Extract the (X, Y) coordinate from the center of the cell holding the provided text.  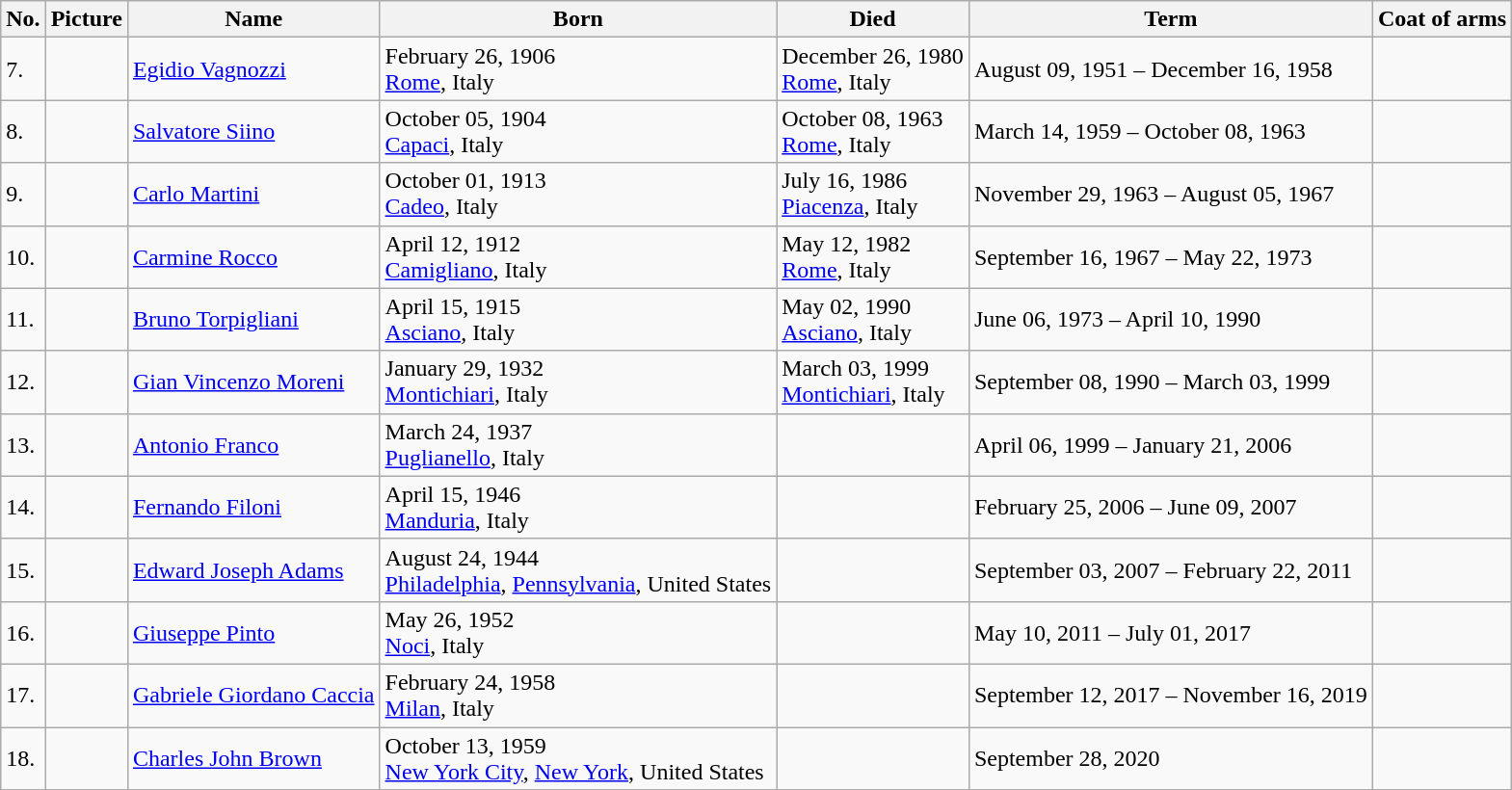
9. (23, 195)
September 08, 1990 – March 03, 1999 (1170, 382)
May 26, 1952 Noci, Italy (578, 632)
Coat of arms (1442, 19)
15. (23, 570)
September 16, 1967 – May 22, 1973 (1170, 256)
February 26, 1906 Rome, Italy (578, 69)
November 29, 1963 – August 05, 1967 (1170, 195)
13. (23, 445)
February 24, 1958 Milan, Italy (578, 696)
10. (23, 256)
December 26, 1980 Rome, Italy (873, 69)
July 16, 1986 Piacenza, Italy (873, 195)
Name (253, 19)
October 01, 1913 Cadeo, Italy (578, 195)
June 06, 1973 – April 10, 1990 (1170, 320)
16. (23, 632)
May 02, 1990 Asciano, Italy (873, 320)
February 25, 2006 – June 09, 2007 (1170, 507)
Carmine Rocco (253, 256)
March 24, 1937 Puglianello, Italy (578, 445)
Gabriele Giordano Caccia (253, 696)
14. (23, 507)
Died (873, 19)
January 29, 1932 Montichiari, Italy (578, 382)
Antonio Franco (253, 445)
Carlo Martini (253, 195)
Salvatore Siino (253, 131)
October 05, 1904 Capaci, Italy (578, 131)
Born (578, 19)
April 15, 1946 Manduria, Italy (578, 507)
October 13, 1959 New York City, New York, United States (578, 757)
April 12, 1912 Camigliano, Italy (578, 256)
Edward Joseph Adams (253, 570)
April 06, 1999 – January 21, 2006 (1170, 445)
Giuseppe Pinto (253, 632)
May 12, 1982 Rome, Italy (873, 256)
September 12, 2017 – November 16, 2019 (1170, 696)
May 10, 2011 – July 01, 2017 (1170, 632)
August 09, 1951 – December 16, 1958 (1170, 69)
Charles John Brown (253, 757)
18. (23, 757)
7. (23, 69)
Bruno Torpigliani (253, 320)
March 14, 1959 – October 08, 1963 (1170, 131)
12. (23, 382)
October 08, 1963 Rome, Italy (873, 131)
Picture (87, 19)
September 28, 2020 (1170, 757)
Gian Vincenzo Moreni (253, 382)
March 03, 1999 Montichiari, Italy (873, 382)
Fernando Filoni (253, 507)
8. (23, 131)
Egidio Vagnozzi (253, 69)
17. (23, 696)
Term (1170, 19)
April 15, 1915 Asciano, Italy (578, 320)
August 24, 1944 Philadelphia, Pennsylvania, United States (578, 570)
September 03, 2007 – February 22, 2011 (1170, 570)
11. (23, 320)
No. (23, 19)
